Return the (x, y) coordinate for the center point of the cell that contains the specified text.  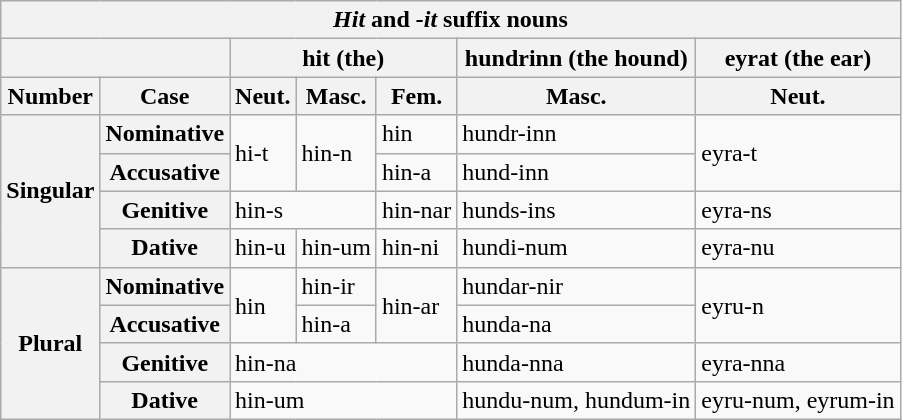
eyru-num, eyrum-in (798, 400)
eyra-nna (798, 362)
hundrinn (the hound) (576, 58)
hunda-nna (576, 362)
hin-nar (416, 210)
eyrat (the ear) (798, 58)
Singular (50, 191)
hundr-inn (576, 134)
hundar-nir (576, 286)
hunds-ins (576, 210)
hin-na (344, 362)
hin-ir (336, 286)
Fem. (416, 96)
hunda-na (576, 324)
hundi-num (576, 248)
hin-ni (416, 248)
eyra-t (798, 153)
eyru-n (798, 305)
Hit and -it suffix nouns (450, 20)
hin-u (263, 248)
eyra-ns (798, 210)
hin-ar (416, 305)
hin-n (336, 153)
Number (50, 96)
hin-s (304, 210)
hund-inn (576, 172)
hundu-num, hundum-in (576, 400)
hit (the) (344, 58)
Plural (50, 343)
eyra-nu (798, 248)
Case (165, 96)
hi-t (263, 153)
